Provide the (x, y) coordinate of the cell's center where the given text is located.  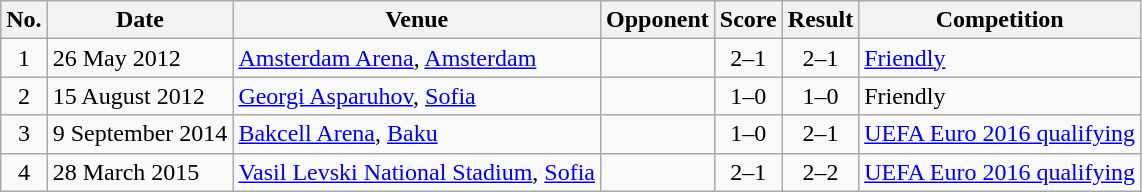
Venue (417, 20)
9 September 2014 (140, 134)
1 (24, 58)
2–2 (820, 172)
Georgi Asparuhov, Sofia (417, 96)
2 (24, 96)
Vasil Levski National Stadium, Sofia (417, 172)
3 (24, 134)
Bakcell Arena, Baku (417, 134)
15 August 2012 (140, 96)
28 March 2015 (140, 172)
4 (24, 172)
Score (748, 20)
Result (820, 20)
Amsterdam Arena, Amsterdam (417, 58)
26 May 2012 (140, 58)
Competition (1000, 20)
Opponent (658, 20)
No. (24, 20)
Date (140, 20)
